Scan for the cell matching the given text and deliver its [X, Y] coordinate at center. 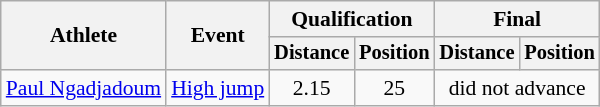
Final [518, 19]
Athlete [84, 36]
High jump [218, 88]
Qualification [352, 19]
did not advance [518, 88]
Event [218, 36]
Paul Ngadjadoum [84, 88]
25 [394, 88]
2.15 [312, 88]
